Identify which cell holds the provided text, then report its [X, Y] central coordinate. 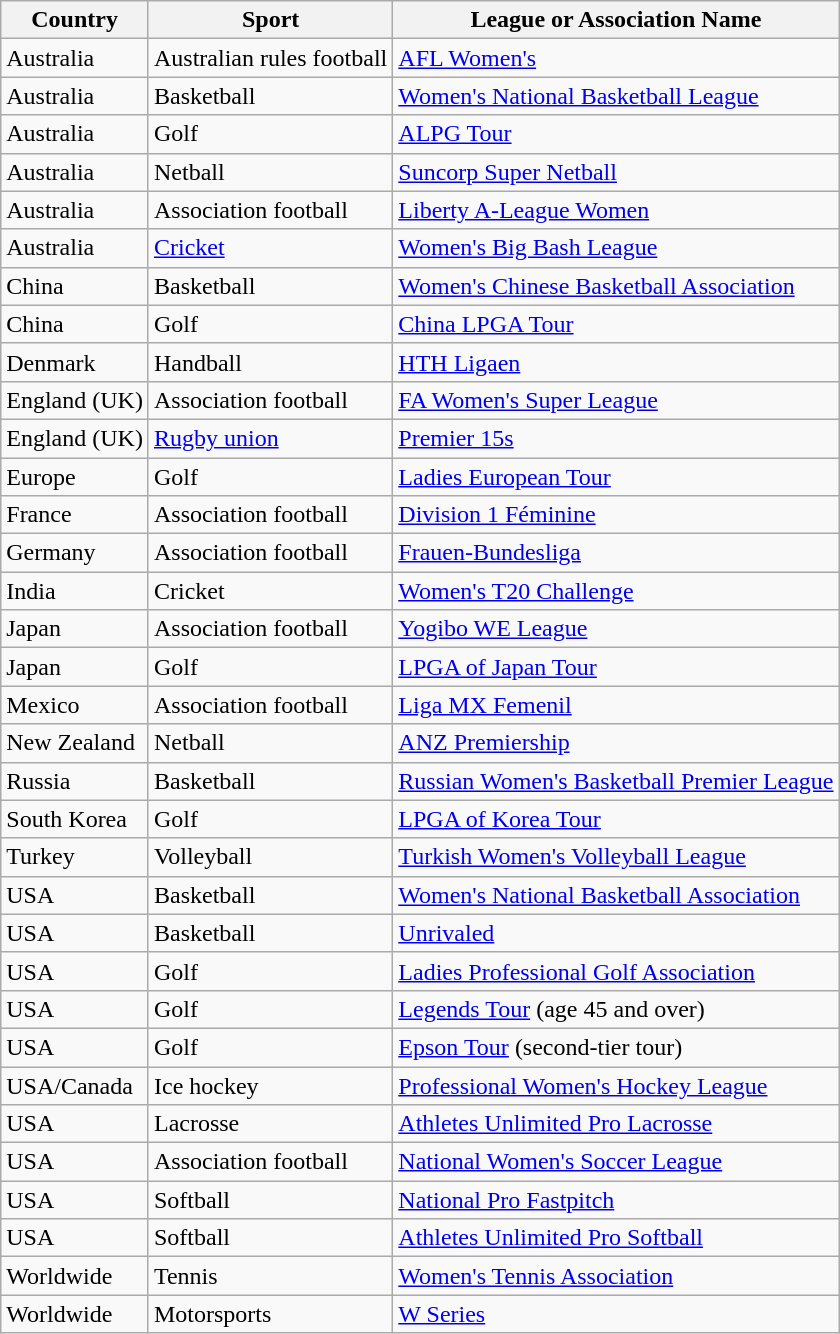
HTH Ligaen [616, 362]
Unrivaled [616, 933]
Ladies Professional Golf Association [616, 971]
Women's Tennis Association [616, 1276]
Turkey [75, 857]
League or Association Name [616, 20]
LPGA of Japan Tour [616, 667]
Division 1 Féminine [616, 515]
AFL Women's [616, 58]
Sport [270, 20]
Women's National Basketball League [616, 96]
Ice hockey [270, 1085]
FA Women's Super League [616, 400]
Tennis [270, 1276]
Athletes Unlimited Pro Lacrosse [616, 1124]
Rugby union [270, 438]
Germany [75, 553]
National Pro Fastpitch [616, 1200]
Volleyball [270, 857]
Turkish Women's Volleyball League [616, 857]
Mexico [75, 705]
South Korea [75, 819]
Handball [270, 362]
Yogibo WE League [616, 629]
Women's Chinese Basketball Association [616, 286]
Suncorp Super Netball [616, 172]
National Women's Soccer League [616, 1162]
Epson Tour (second-tier tour) [616, 1047]
Russia [75, 781]
Professional Women's Hockey League [616, 1085]
Russian Women's Basketball Premier League [616, 781]
Australian rules football [270, 58]
France [75, 515]
Women's National Basketball Association [616, 895]
Women's T20 Challenge [616, 591]
USA/Canada [75, 1085]
Athletes Unlimited Pro Softball [616, 1238]
Country [75, 20]
Women's Big Bash League [616, 248]
Premier 15s [616, 438]
Motorsports [270, 1314]
Frauen-Bundesliga [616, 553]
Europe [75, 477]
Ladies European Tour [616, 477]
ALPG Tour [616, 134]
China LPGA Tour [616, 324]
Lacrosse [270, 1124]
Denmark [75, 362]
India [75, 591]
Legends Tour (age 45 and over) [616, 1009]
LPGA of Korea Tour [616, 819]
Liga MX Femenil [616, 705]
Liberty A-League Women [616, 210]
W Series [616, 1314]
New Zealand [75, 743]
ANZ Premiership [616, 743]
